Capture the cell that displays the provided text and extract its [X, Y] central coordinate. 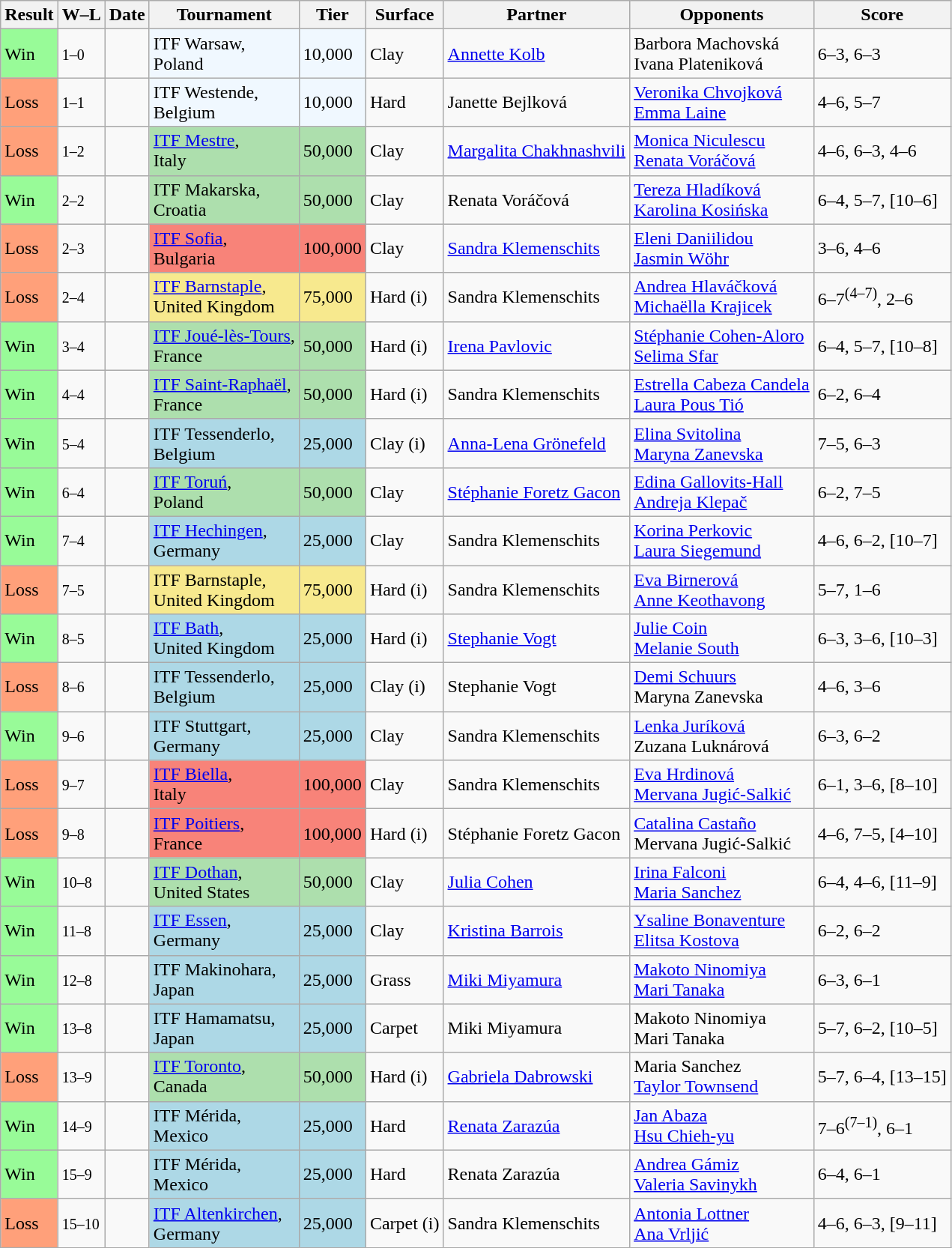
ITF Toronto, Canada [224, 1077]
Ysaline Bonaventure Elitsa Kostova [722, 930]
ITF Joué-lès-Tours, France [224, 346]
Catalina Castaño Mervana Jugić-Salkić [722, 833]
Anna-Lena Grönefeld [536, 443]
6–4, 4–6, [11–9] [882, 882]
4–6, 3–6 [882, 688]
Tournament [224, 15]
Lenka Juríková Zuzana Luknárová [722, 736]
ITF Hamamatsu, Japan [224, 1028]
4–4 [81, 394]
Maria Sanchez Taylor Townsend [722, 1077]
Korina Perkovic Laura Siegemund [722, 541]
Julia Cohen [536, 882]
2–2 [81, 199]
4–6, 6–2, [10–7] [882, 541]
Kristina Barrois [536, 930]
2–4 [81, 297]
Andrea Gámiz Valeria Savinykh [722, 1175]
13–8 [81, 1028]
1–1 [81, 102]
1–2 [81, 151]
ITF Saint-Raphaël, France [224, 394]
Andrea Hlaváčková Michaëlla Krajicek [722, 297]
5–7, 6–2, [10–5] [882, 1028]
14–9 [81, 1125]
Grass [404, 980]
5–7, 1–6 [882, 589]
9–7 [81, 785]
Monica Niculescu Renata Voráčová [722, 151]
ITF Biella, Italy [224, 785]
6–3, 6–1 [882, 980]
13–9 [81, 1077]
Tier [333, 15]
Opponents [722, 15]
Janette Bejlková [536, 102]
ITF Makarska, Croatia [224, 199]
Stéphanie Cohen-Aloro Selima Sfar [722, 346]
ITF Makinohara, Japan [224, 980]
15–9 [81, 1175]
6–3, 3–6, [10–3] [882, 638]
6–3, 6–3 [882, 54]
ITF Toruń, Poland [224, 491]
Eleni Daniilidou Jasmin Wöhr [722, 249]
7–5 [81, 589]
6–2, 6–4 [882, 394]
Carpet [404, 1028]
ITF Hechingen, Germany [224, 541]
6–2, 6–2 [882, 930]
6–2, 7–5 [882, 491]
Jan Abaza Hsu Chieh-yu [722, 1125]
Margalita Chakhnashvili [536, 151]
ITF Stuttgart, Germany [224, 736]
7–4 [81, 541]
6–4, 5–7, [10–8] [882, 346]
Partner [536, 15]
ITF Dothan, United States [224, 882]
8–6 [81, 688]
6–7(4–7), 2–6 [882, 297]
Julie Coin Melanie South [722, 638]
8–5 [81, 638]
Irena Pavlovic [536, 346]
Annette Kolb [536, 54]
15–10 [81, 1223]
ITF Sofia, Bulgaria [224, 249]
9–6 [81, 736]
4–6, 7–5, [4–10] [882, 833]
6–1, 3–6, [8–10] [882, 785]
Barbora Machovská Ivana Plateniková [722, 54]
Renata Voráčová [536, 199]
5–4 [81, 443]
Score [882, 15]
Tereza Hladíková Karolina Kosińska [722, 199]
5–7, 6–4, [13–15] [882, 1077]
7–5, 6–3 [882, 443]
1–0 [81, 54]
10–8 [81, 882]
Irina Falconi Maria Sanchez [722, 882]
ITF Warsaw, Poland [224, 54]
11–8 [81, 930]
ITF Essen, Germany [224, 930]
6–3, 6–2 [882, 736]
Surface [404, 15]
6–4, 6–1 [882, 1175]
ITF Westende, Belgium [224, 102]
ITF Altenkirchen, Germany [224, 1223]
Antonia Lottner Ana Vrljić [722, 1223]
Result [29, 15]
ITF Mestre, Italy [224, 151]
4–6, 6–3, [9–11] [882, 1223]
Edina Gallovits-Hall Andreja Klepač [722, 491]
Date [127, 15]
Gabriela Dabrowski [536, 1077]
4–6, 5–7 [882, 102]
Carpet (i) [404, 1223]
ITF Poitiers, France [224, 833]
12–8 [81, 980]
ITF Bath, United Kingdom [224, 638]
Eva Hrdinová Mervana Jugić-Salkić [722, 785]
6–4, 5–7, [10–6] [882, 199]
Estrella Cabeza Candela Laura Pous Tió [722, 394]
3–6, 4–6 [882, 249]
4–6, 6–3, 4–6 [882, 151]
9–8 [81, 833]
Veronika Chvojková Emma Laine [722, 102]
7–6(7–1), 6–1 [882, 1125]
2–3 [81, 249]
3–4 [81, 346]
6–4 [81, 491]
Eva Birnerová Anne Keothavong [722, 589]
W–L [81, 15]
Demi Schuurs Maryna Zanevska [722, 688]
Elina Svitolina Maryna Zanevska [722, 443]
